Detect which cell encompasses the target text, then output its (x, y) center coordinate. 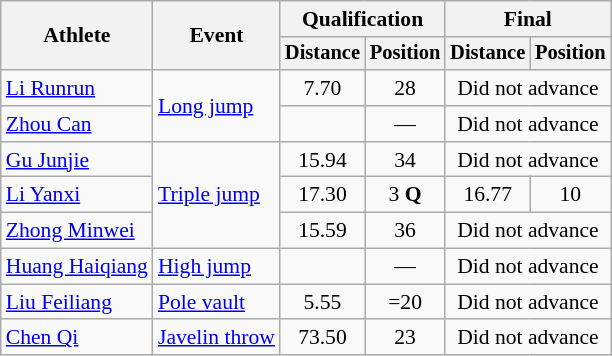
Zhong Minwei (77, 231)
Triple jump (216, 196)
Pole vault (216, 302)
16.77 (488, 195)
15.59 (322, 231)
15.94 (322, 160)
34 (405, 160)
73.50 (322, 338)
5.55 (322, 302)
Final (528, 19)
7.70 (322, 88)
Li Yanxi (77, 195)
10 (570, 195)
3 Q (405, 195)
High jump (216, 267)
17.30 (322, 195)
Zhou Can (77, 124)
Chen Qi (77, 338)
Event (216, 36)
Qualification (362, 19)
Liu Feiliang (77, 302)
36 (405, 231)
Long jump (216, 106)
Javelin throw (216, 338)
Huang Haiqiang (77, 267)
=20 (405, 302)
Gu Junjie (77, 160)
Li Runrun (77, 88)
23 (405, 338)
Athlete (77, 36)
28 (405, 88)
